Pinpoint the cell where the given text exists, returning its [X, Y] midpoint coordinate. 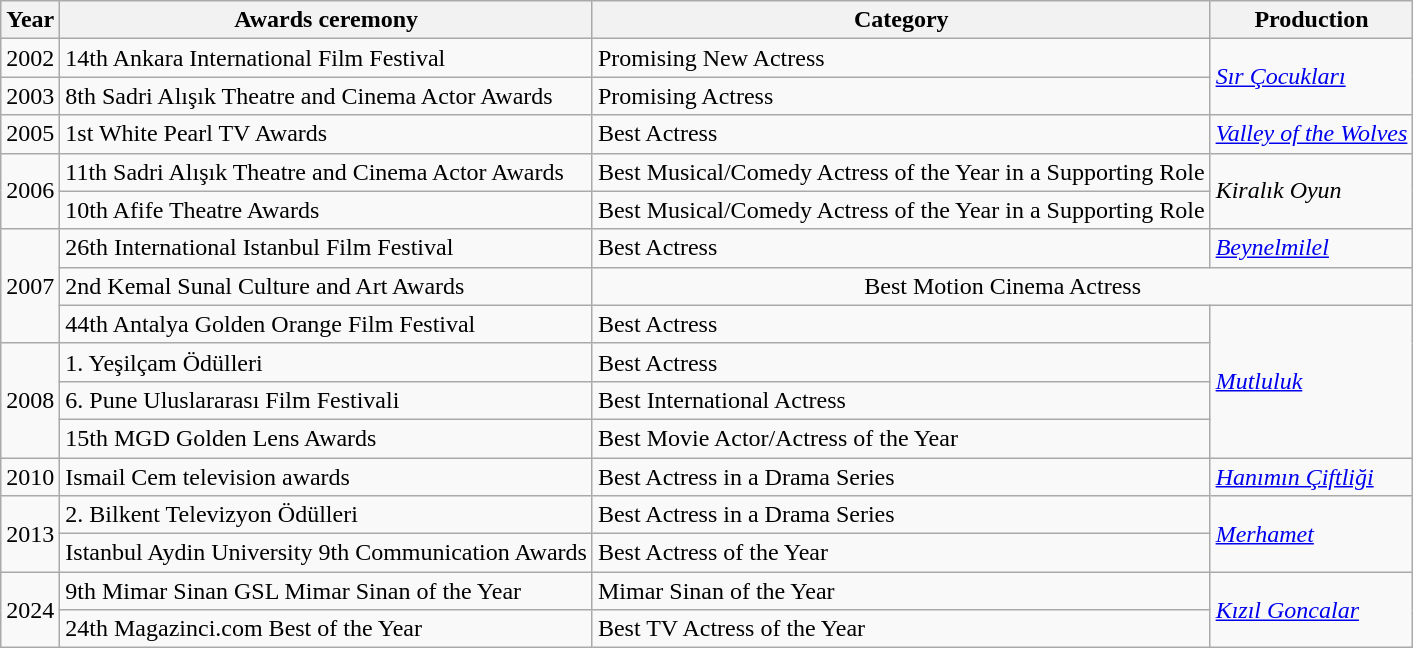
44th Antalya Golden Orange Film Festival [326, 324]
Ismail Cem television awards [326, 477]
Merhamet [1312, 534]
Best TV Actress of the Year [901, 629]
2nd Kemal Sunal Culture and Art Awards [326, 286]
Hanımın Çiftliği [1312, 477]
26th International Istanbul Film Festival [326, 248]
Best Actress of the Year [901, 553]
11th Sadri Alışık Theatre and Cinema Actor Awards [326, 172]
14th Ankara International Film Festival [326, 58]
Kızıl Goncalar [1312, 610]
Beynelmilel [1312, 248]
2. Bilkent Televizyon Ödülleri [326, 515]
2003 [30, 96]
Mimar Sinan of the Year [901, 591]
Category [901, 20]
2007 [30, 286]
Production [1312, 20]
2005 [30, 134]
Best International Actress [901, 400]
8th Sadri Alışık Theatre and Cinema Actor Awards [326, 96]
24th Magazinci.com Best of the Year [326, 629]
Awards ceremony [326, 20]
2010 [30, 477]
2006 [30, 191]
6. Pune Uluslararası Film Festivali [326, 400]
2024 [30, 610]
Istanbul Aydin University 9th Communication Awards [326, 553]
9th Mimar Sinan GSL Mimar Sinan of the Year [326, 591]
Promising Actress [901, 96]
10th Afife Theatre Awards [326, 210]
Valley of the Wolves [1312, 134]
2002 [30, 58]
Kiralık Oyun [1312, 191]
Sır Çocukları [1312, 77]
2013 [30, 534]
15th MGD Golden Lens Awards [326, 438]
1st White Pearl TV Awards [326, 134]
Mutluluk [1312, 381]
Best Motion Cinema Actress [1002, 286]
Promising New Actress [901, 58]
Year [30, 20]
1. Yeşilçam Ödülleri [326, 362]
2008 [30, 400]
Best Movie Actor/Actress of the Year [901, 438]
